Find where the given text appears and provide that cell's center as (x, y) coordinate. 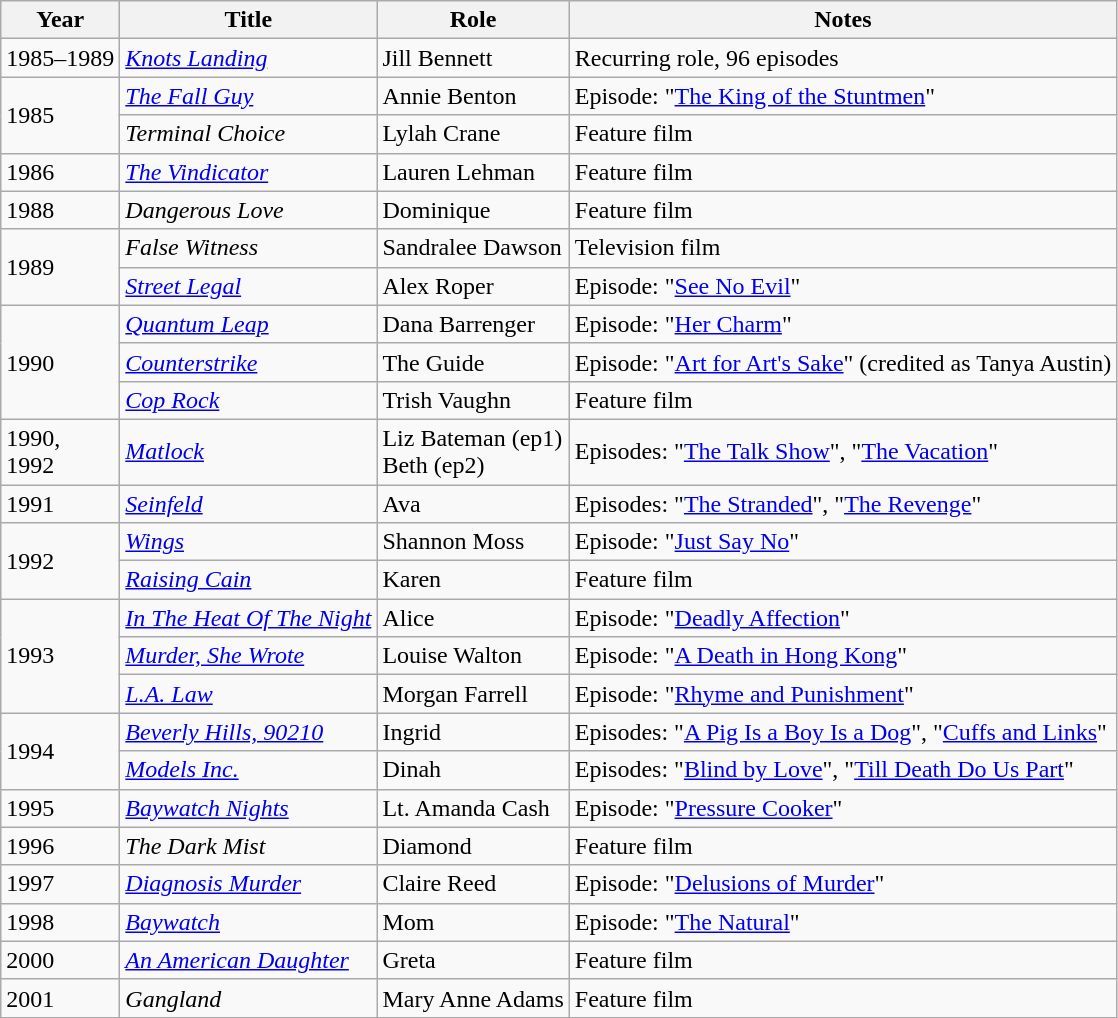
1998 (60, 922)
Alex Roper (473, 286)
1996 (60, 846)
Alice (473, 618)
1989 (60, 267)
Matlock (248, 452)
False Witness (248, 248)
The Vindicator (248, 172)
Cop Rock (248, 400)
Wings (248, 542)
Dangerous Love (248, 210)
Morgan Farrell (473, 694)
Recurring role, 96 episodes (842, 58)
Quantum Leap (248, 324)
Episode: "Pressure Cooker" (842, 808)
1985–1989 (60, 58)
Episode: "The Natural" (842, 922)
1991 (60, 503)
Episode: "A Death in Hong Kong" (842, 656)
Episode: "The King of the Stuntmen" (842, 96)
Liz Bateman (ep1)Beth (ep2) (473, 452)
Beverly Hills, 90210 (248, 732)
Models Inc. (248, 770)
Episode: "Her Charm" (842, 324)
Murder, She Wrote (248, 656)
Episodes: "The Talk Show", "The Vacation" (842, 452)
Raising Cain (248, 580)
Knots Landing (248, 58)
Terminal Choice (248, 134)
1994 (60, 751)
Diamond (473, 846)
Mary Anne Adams (473, 998)
Seinfeld (248, 503)
Baywatch (248, 922)
Ingrid (473, 732)
Episode: "Deadly Affection" (842, 618)
Trish Vaughn (473, 400)
Greta (473, 960)
Diagnosis Murder (248, 884)
Karen (473, 580)
Shannon Moss (473, 542)
1990,1992 (60, 452)
1993 (60, 656)
The Guide (473, 362)
Baywatch Nights (248, 808)
Title (248, 20)
Dominique (473, 210)
1995 (60, 808)
2000 (60, 960)
1997 (60, 884)
2001 (60, 998)
Claire Reed (473, 884)
L.A. Law (248, 694)
Dana Barrenger (473, 324)
Jill Bennett (473, 58)
Episode: "See No Evil" (842, 286)
Year (60, 20)
The Fall Guy (248, 96)
1992 (60, 561)
Street Legal (248, 286)
Lylah Crane (473, 134)
Episodes: "A Pig Is a Boy Is a Dog", "Cuffs and Links" (842, 732)
1988 (60, 210)
Gangland (248, 998)
1985 (60, 115)
An American Daughter (248, 960)
In The Heat Of The Night (248, 618)
Lauren Lehman (473, 172)
The Dark Mist (248, 846)
1986 (60, 172)
Annie Benton (473, 96)
Dinah (473, 770)
Notes (842, 20)
Lt. Amanda Cash (473, 808)
Episode: "Just Say No" (842, 542)
Ava (473, 503)
Counterstrike (248, 362)
1990 (60, 362)
Role (473, 20)
Episodes: "Blind by Love", "Till Death Do Us Part" (842, 770)
Episodes: "The Stranded", "The Revenge" (842, 503)
Episode: "Delusions of Murder" (842, 884)
Episode: "Rhyme and Punishment" (842, 694)
Louise Walton (473, 656)
Television film (842, 248)
Sandralee Dawson (473, 248)
Episode: "Art for Art's Sake" (credited as Tanya Austin) (842, 362)
Mom (473, 922)
